Locate the cell with the specified text and output its (X, Y) center coordinate. 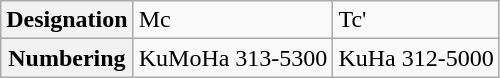
Numbering (67, 58)
Mc (233, 20)
Tc' (416, 20)
Designation (67, 20)
KuHa 312-5000 (416, 58)
KuMoHa 313-5300 (233, 58)
